Scan for the cell matching the given text and deliver its [x, y] coordinate at center. 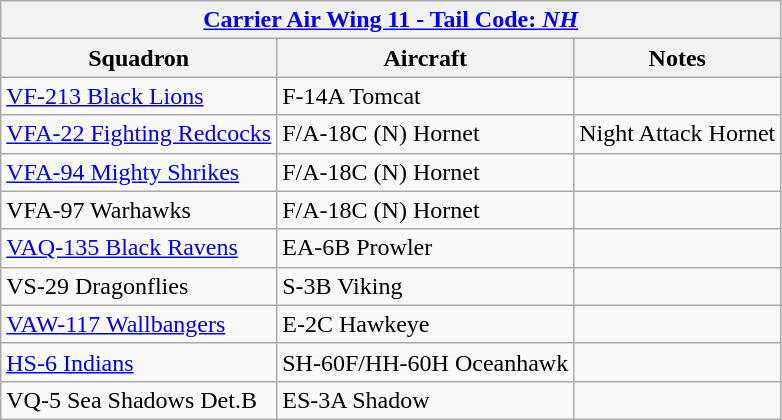
VFA-94 Mighty Shrikes [139, 172]
VS-29 Dragonflies [139, 286]
Night Attack Hornet [678, 134]
VFA-97 Warhawks [139, 210]
F-14A Tomcat [426, 96]
VAQ-135 Black Ravens [139, 248]
HS-6 Indians [139, 362]
S-3B Viking [426, 286]
VAW-117 Wallbangers [139, 324]
Carrier Air Wing 11 - Tail Code: NH [391, 20]
ES-3A Shadow [426, 400]
VQ-5 Sea Shadows Det.B [139, 400]
E-2C Hawkeye [426, 324]
SH-60F/HH-60H Oceanhawk [426, 362]
Notes [678, 58]
Aircraft [426, 58]
VF-213 Black Lions [139, 96]
Squadron [139, 58]
VFA-22 Fighting Redcocks [139, 134]
EA-6B Prowler [426, 248]
